Output the (x, y) coordinate of the center of the cell containing the given text.  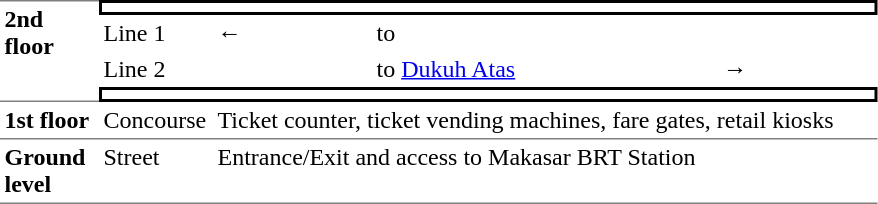
Ground level (50, 172)
1st floor (50, 121)
2nd floor (50, 51)
Line 2 (156, 69)
→ (798, 69)
Line 1 (156, 33)
Concourse (156, 121)
Street (156, 172)
to (545, 33)
to Dukuh Atas (545, 69)
Entrance/Exit and access to Makasar BRT Station (545, 172)
← (292, 33)
Ticket counter, ticket vending machines, fare gates, retail kiosks (545, 121)
